Provide the (X, Y) coordinate of the cell's center where the given text is located.  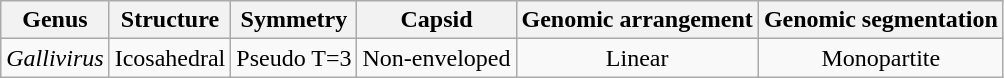
Genomic segmentation (880, 20)
Linear (637, 58)
Monopartite (880, 58)
Structure (170, 20)
Icosahedral (170, 58)
Genomic arrangement (637, 20)
Capsid (436, 20)
Non-enveloped (436, 58)
Pseudo T=3 (294, 58)
Symmetry (294, 20)
Genus (55, 20)
Gallivirus (55, 58)
